Detect which cell encompasses the target text, then output its (X, Y) center coordinate. 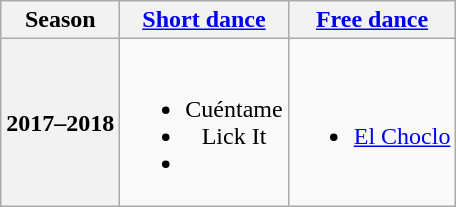
Free dance (372, 20)
Short dance (204, 20)
2017–2018 (60, 122)
Cuéntame Lick It (204, 122)
El Choclo (372, 122)
Season (60, 20)
